Locate the cell with the specified text and output its (x, y) center coordinate. 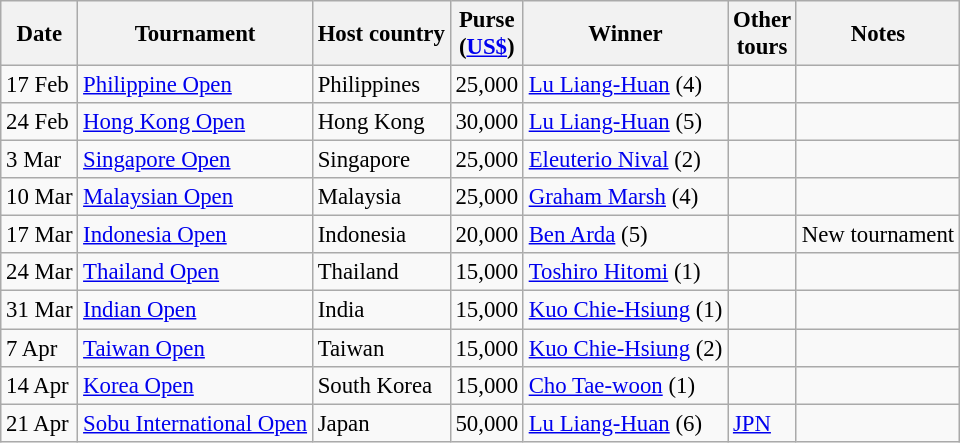
India (381, 310)
Cho Tae-woon (1) (625, 385)
South Korea (381, 385)
Korea Open (196, 385)
Lu Liang-Huan (6) (625, 423)
Malaysia (381, 197)
Malaysian Open (196, 197)
Tournament (196, 34)
New tournament (878, 235)
17 Feb (40, 85)
Philippines (381, 85)
Ben Arda (5) (625, 235)
Hong Kong (381, 122)
3 Mar (40, 160)
Graham Marsh (4) (625, 197)
Thailand Open (196, 273)
Hong Kong Open (196, 122)
17 Mar (40, 235)
Othertours (762, 34)
Eleuterio Nival (2) (625, 160)
Winner (625, 34)
30,000 (486, 122)
14 Apr (40, 385)
Host country (381, 34)
Kuo Chie-Hsiung (1) (625, 310)
Indonesia (381, 235)
Japan (381, 423)
Taiwan Open (196, 348)
Date (40, 34)
JPN (762, 423)
Indian Open (196, 310)
Singapore Open (196, 160)
Lu Liang-Huan (5) (625, 122)
Singapore (381, 160)
Kuo Chie-Hsiung (2) (625, 348)
Toshiro Hitomi (1) (625, 273)
24 Feb (40, 122)
31 Mar (40, 310)
Sobu International Open (196, 423)
50,000 (486, 423)
10 Mar (40, 197)
7 Apr (40, 348)
Thailand (381, 273)
24 Mar (40, 273)
Lu Liang-Huan (4) (625, 85)
20,000 (486, 235)
Taiwan (381, 348)
Purse(US$) (486, 34)
21 Apr (40, 423)
Philippine Open (196, 85)
Notes (878, 34)
Indonesia Open (196, 235)
